Search for the cell housing the specified text and yield its (x, y) center coordinate. 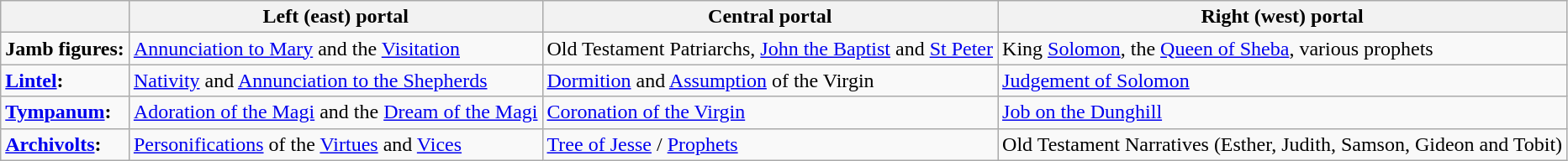
King Solomon, the Queen of Sheba, various prophets (1283, 49)
Left (east) portal (335, 17)
Central portal (770, 17)
Job on the Dunghill (1283, 112)
Judgement of Solomon (1283, 80)
Coronation of the Virgin (770, 112)
Nativity and Annunciation to the Shepherds (335, 80)
Old Testament Patriarchs, John the Baptist and St Peter (770, 49)
Lintel: (66, 80)
Right (west) portal (1283, 17)
Dormition and Assumption of the Virgin (770, 80)
Archivolts: (66, 144)
Jamb figures: (66, 49)
Personifications of the Virtues and Vices (335, 144)
Old Testament Narratives (Esther, Judith, Samson, Gideon and Tobit) (1283, 144)
Adoration of the Magi and the Dream of the Magi (335, 112)
Tree of Jesse / Prophets (770, 144)
Annunciation to Mary and the Visitation (335, 49)
Tympanum: (66, 112)
